Detect which cell encompasses the target text, then output its [X, Y] center coordinate. 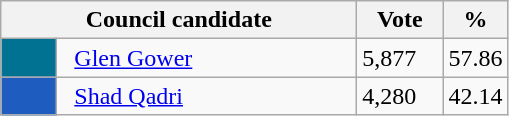
Council candidate [179, 20]
Shad Qadri [207, 96]
42.14 [476, 96]
Glen Gower [207, 58]
4,280 [400, 96]
57.86 [476, 58]
Vote [400, 20]
% [476, 20]
5,877 [400, 58]
